Search for the cell housing the specified text and yield its (x, y) center coordinate. 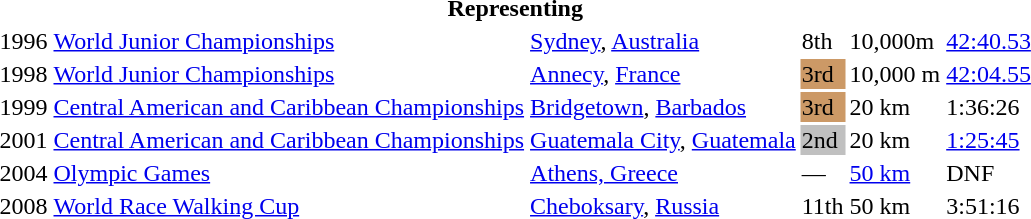
10,000 m (895, 74)
Annecy, France (664, 74)
Bridgetown, Barbados (664, 107)
50 km (895, 173)
Olympic Games (289, 173)
2nd (822, 140)
10,000m (895, 41)
Guatemala City, Guatemala (664, 140)
— (822, 173)
8th (822, 41)
Athens, Greece (664, 173)
Sydney, Australia (664, 41)
